Identify which cell holds the provided text, then report its [X, Y] central coordinate. 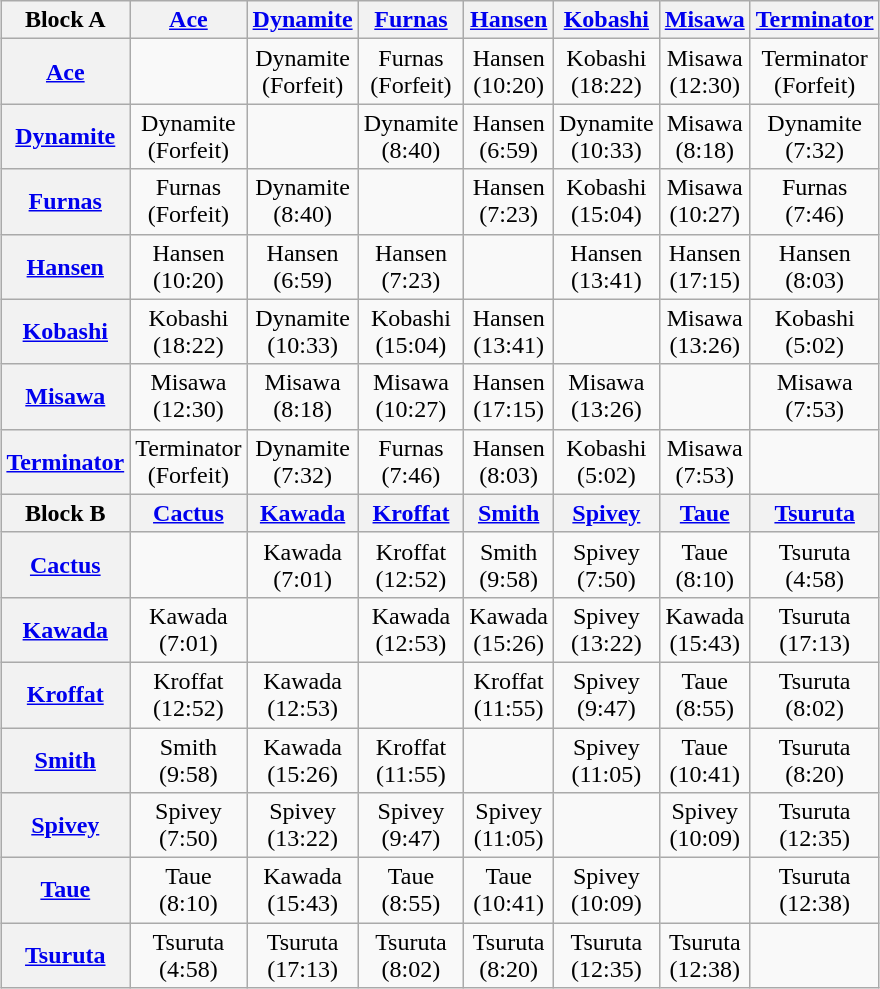
Block A [66, 20]
Block B [66, 513]
